From the cell containing the given text, extract its center point as (x, y) coordinate. 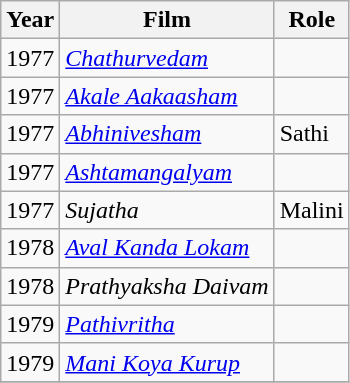
Film (167, 20)
Malini (312, 210)
Prathyaksha Daivam (167, 286)
Year (30, 20)
Sathi (312, 134)
Akale Aakaasham (167, 96)
Aval Kanda Lokam (167, 248)
Pathivritha (167, 324)
Sujatha (167, 210)
Mani Koya Kurup (167, 362)
Ashtamangalyam (167, 172)
Role (312, 20)
Chathurvedam (167, 58)
Abhinivesham (167, 134)
